From the cell containing the given text, extract its center point as [X, Y] coordinate. 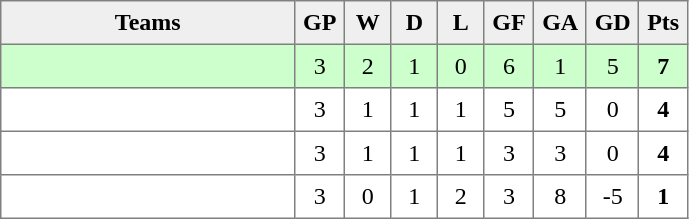
-5 [612, 197]
W [368, 23]
D [414, 23]
GP [320, 23]
GA [560, 23]
GD [612, 23]
Pts [663, 23]
7 [663, 66]
6 [509, 66]
Teams [148, 23]
8 [560, 197]
L [461, 23]
GF [509, 23]
